Find where the given text appears and provide that cell's center as [X, Y] coordinate. 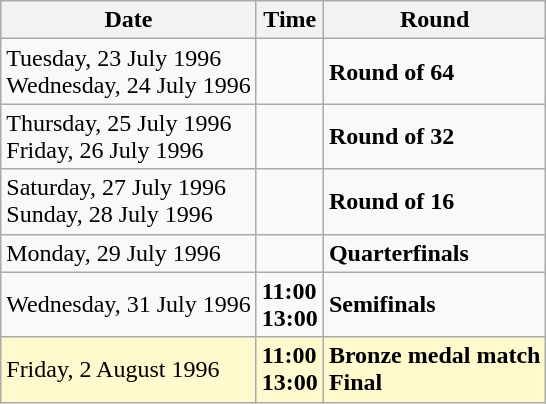
Date [129, 20]
Quarterfinals [434, 253]
Time [290, 20]
Round of 16 [434, 202]
Round of 64 [434, 72]
Saturday, 27 July 1996Sunday, 28 July 1996 [129, 202]
Wednesday, 31 July 1996 [129, 304]
Round of 32 [434, 136]
Semifinals [434, 304]
Friday, 2 August 1996 [129, 370]
Tuesday, 23 July 1996Wednesday, 24 July 1996 [129, 72]
Bronze medal matchFinal [434, 370]
Round [434, 20]
Thursday, 25 July 1996Friday, 26 July 1996 [129, 136]
Monday, 29 July 1996 [129, 253]
